Search for the cell housing the specified text and yield its (x, y) center coordinate. 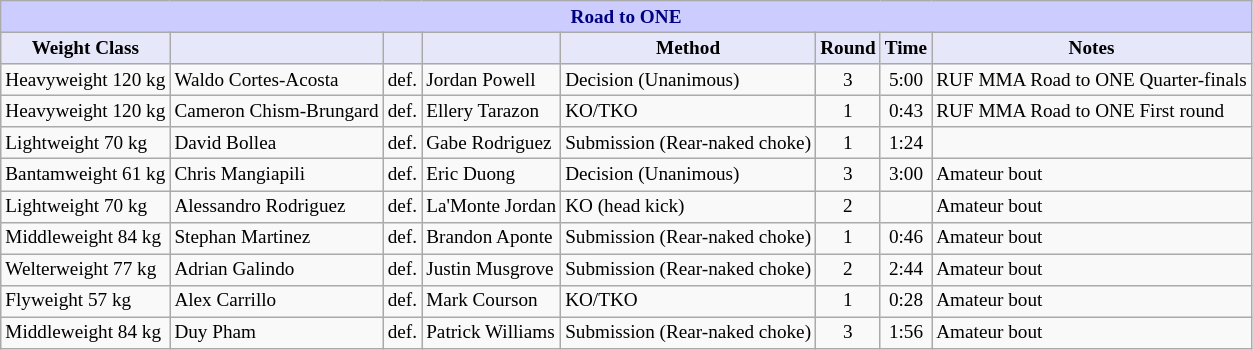
Round (848, 48)
Gabe Rodriguez (492, 143)
Brandon Aponte (492, 238)
0:43 (906, 111)
Ellery Tarazon (492, 111)
Waldo Cortes-Acosta (276, 80)
Adrian Galindo (276, 270)
Patrick Williams (492, 333)
Cameron Chism-Brungard (276, 111)
3:00 (906, 175)
Method (688, 48)
2:44 (906, 270)
0:46 (906, 238)
1:24 (906, 143)
0:28 (906, 301)
Duy Pham (276, 333)
Alex Carrillo (276, 301)
Justin Musgrove (492, 270)
Chris Mangiapili (276, 175)
David Bollea (276, 143)
RUF MMA Road to ONE First round (1092, 111)
Welterweight 77 kg (86, 270)
1:56 (906, 333)
Notes (1092, 48)
La'Monte Jordan (492, 206)
Road to ONE (626, 17)
Flyweight 57 kg (86, 301)
RUF MMA Road to ONE Quarter-finals (1092, 80)
Alessandro Rodriguez (276, 206)
Time (906, 48)
Mark Courson (492, 301)
Weight Class (86, 48)
KO (head kick) (688, 206)
Eric Duong (492, 175)
Bantamweight 61 kg (86, 175)
Jordan Powell (492, 80)
Stephan Martinez (276, 238)
5:00 (906, 80)
